Return (x, y) of the center of cell containing provided text 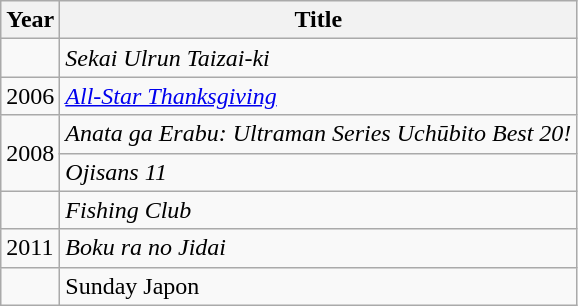
2011 (30, 248)
2006 (30, 96)
All-Star Thanksgiving (318, 96)
Sekai Ulrun Taizai-ki (318, 58)
Title (318, 20)
Sunday Japon (318, 286)
Anata ga Erabu: Ultraman Series Uchūbito Best 20! (318, 134)
2008 (30, 153)
Fishing Club (318, 210)
Boku ra no Jidai (318, 248)
Year (30, 20)
Ojisans 11 (318, 172)
